Detect which cell encompasses the target text, then output its (x, y) center coordinate. 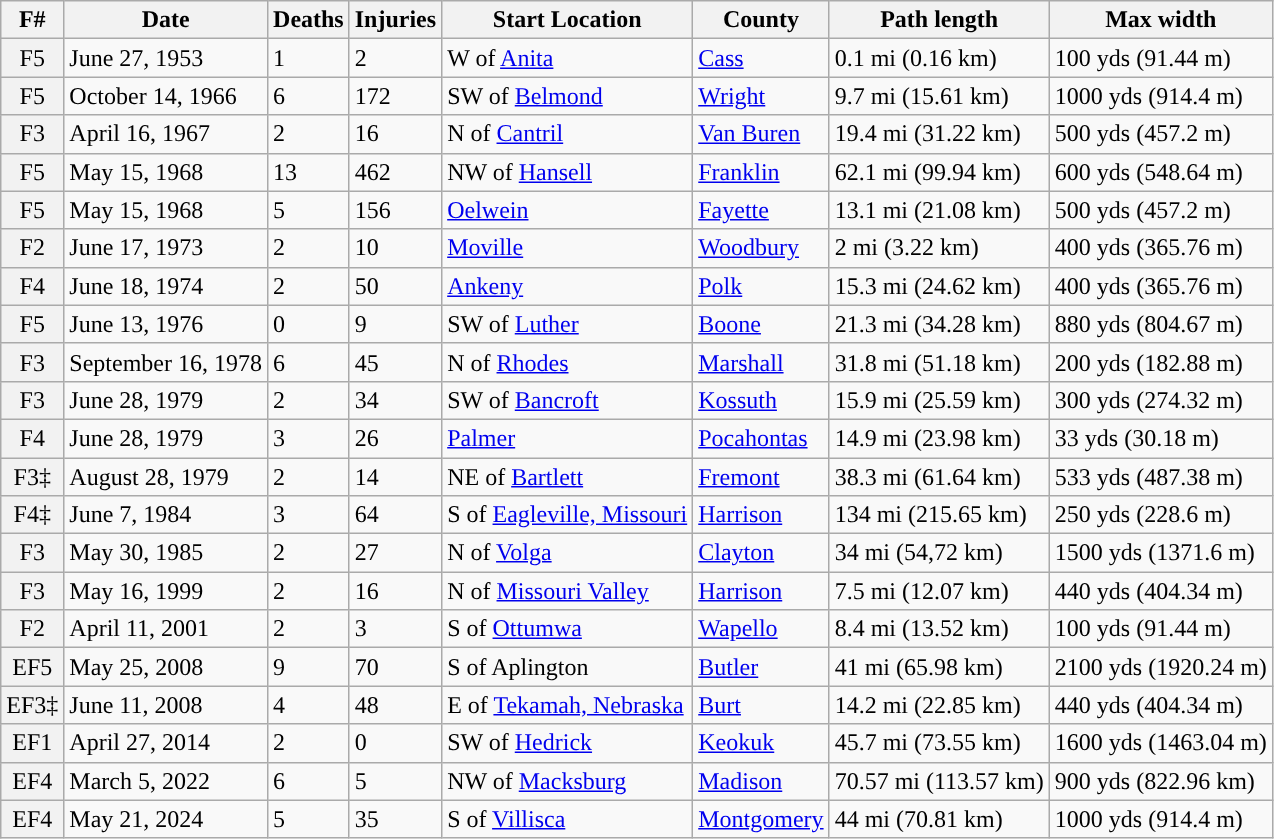
May 21, 2024 (166, 819)
Injuries (395, 20)
March 5, 2022 (166, 781)
S of Aplington (568, 667)
14.9 mi (23.98 km) (939, 438)
Marshall (761, 362)
W of Anita (568, 58)
900 yds (822.96 km) (1160, 781)
August 28, 1979 (166, 477)
Burt (761, 705)
9.7 mi (15.61 km) (939, 96)
Clayton (761, 553)
70 (395, 667)
Deaths (309, 20)
45 (395, 362)
Wright (761, 96)
38.3 mi (61.64 km) (939, 477)
Franklin (761, 172)
19.4 mi (31.22 km) (939, 134)
June 27, 1953 (166, 58)
13 (309, 172)
April 11, 2001 (166, 629)
Ankeny (568, 286)
Path length (939, 20)
134 mi (215.65 km) (939, 515)
Cass (761, 58)
13.1 mi (21.08 km) (939, 210)
Date (166, 20)
April 27, 2014 (166, 743)
880 yds (804.67 m) (1160, 324)
June 11, 2008 (166, 705)
EF1 (32, 743)
County (761, 20)
Van Buren (761, 134)
May 30, 1985 (166, 553)
NW of Macksburg (568, 781)
F3‡ (32, 477)
Fremont (761, 477)
Moville (568, 248)
34 (395, 400)
Start Location (568, 20)
200 yds (182.88 m) (1160, 362)
Pocahontas (761, 438)
May 16, 1999 (166, 591)
S of Ottumwa (568, 629)
NW of Hansell (568, 172)
27 (395, 553)
Montgomery (761, 819)
EF3‡ (32, 705)
S of Villisca (568, 819)
62.1 mi (99.94 km) (939, 172)
F4‡ (32, 515)
4 (309, 705)
35 (395, 819)
NE of Bartlett (568, 477)
172 (395, 96)
SW of Belmond (568, 96)
50 (395, 286)
533 yds (487.38 m) (1160, 477)
Fayette (761, 210)
1600 yds (1463.04 m) (1160, 743)
14 (395, 477)
14.2 mi (22.85 km) (939, 705)
EF5 (32, 667)
64 (395, 515)
Woodbury (761, 248)
June 13, 1976 (166, 324)
Palmer (568, 438)
0.1 mi (0.16 km) (939, 58)
SW of Luther (568, 324)
300 yds (274.32 m) (1160, 400)
48 (395, 705)
June 7, 1984 (166, 515)
33 yds (30.18 m) (1160, 438)
10 (395, 248)
44 mi (70.81 km) (939, 819)
SW of Bancroft (568, 400)
41 mi (65.98 km) (939, 667)
15.3 mi (24.62 km) (939, 286)
Wapello (761, 629)
N of Volga (568, 553)
156 (395, 210)
45.7 mi (73.55 km) (939, 743)
15.9 mi (25.59 km) (939, 400)
1500 yds (1371.6 m) (1160, 553)
34 mi (54,72 km) (939, 553)
May 25, 2008 (166, 667)
Max width (1160, 20)
October 14, 1966 (166, 96)
S of Eagleville, Missouri (568, 515)
N of Cantril (568, 134)
Kossuth (761, 400)
Madison (761, 781)
E of Tekamah, Nebraska (568, 705)
June 18, 1974 (166, 286)
462 (395, 172)
Butler (761, 667)
2100 yds (1920.24 m) (1160, 667)
26 (395, 438)
SW of Hedrick (568, 743)
N of Rhodes (568, 362)
September 16, 1978 (166, 362)
Oelwein (568, 210)
250 yds (228.6 m) (1160, 515)
April 16, 1967 (166, 134)
Boone (761, 324)
N of Missouri Valley (568, 591)
21.3 mi (34.28 km) (939, 324)
70.57 mi (113.57 km) (939, 781)
7.5 mi (12.07 km) (939, 591)
1 (309, 58)
F# (32, 20)
Keokuk (761, 743)
Polk (761, 286)
8.4 mi (13.52 km) (939, 629)
2 mi (3.22 km) (939, 248)
600 yds (548.64 m) (1160, 172)
June 17, 1973 (166, 248)
31.8 mi (51.18 km) (939, 362)
